Provide the [x, y] coordinate of the cell's center where the given text is located.  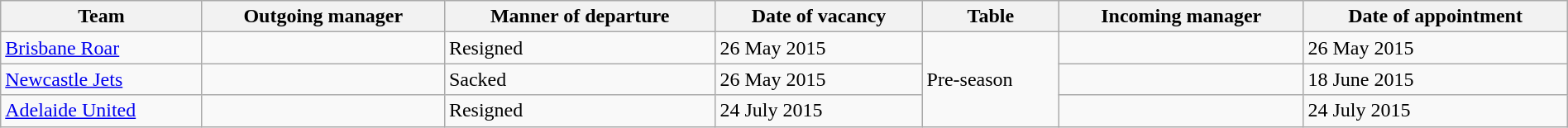
Outgoing manager [323, 17]
Newcastle Jets [101, 79]
Adelaide United [101, 111]
Date of vacancy [819, 17]
Brisbane Roar [101, 48]
Pre-season [991, 79]
Sacked [580, 79]
Table [991, 17]
18 June 2015 [1436, 79]
Date of appointment [1436, 17]
Manner of departure [580, 17]
Incoming manager [1181, 17]
Team [101, 17]
